Find where the given text appears and provide that cell's center as [x, y] coordinate. 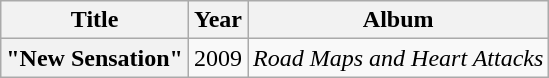
Year [218, 20]
2009 [218, 58]
"New Sensation" [95, 58]
Album [398, 20]
Title [95, 20]
Road Maps and Heart Attacks [398, 58]
